Return the (X, Y) coordinate for the center point of the cell that contains the specified text.  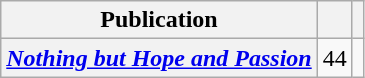
44 (334, 58)
Publication (159, 20)
Nothing but Hope and Passion (159, 58)
